Search for the cell housing the specified text and yield its [x, y] center coordinate. 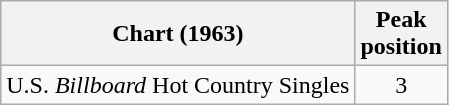
Peakposition [401, 34]
3 [401, 85]
Chart (1963) [178, 34]
U.S. Billboard Hot Country Singles [178, 85]
